From the cell containing the given text, extract its center point as (x, y) coordinate. 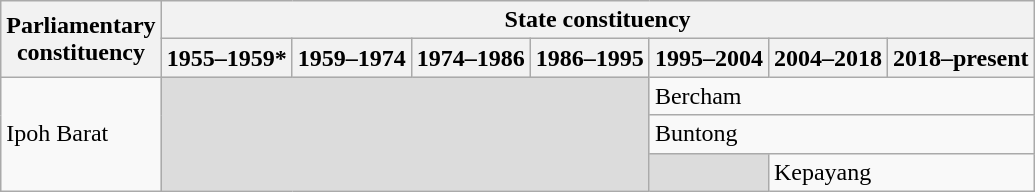
Bercham (842, 96)
1974–1986 (470, 58)
1986–1995 (590, 58)
Ipoh Barat (81, 134)
Kepayang (901, 172)
State constituency (598, 20)
Buntong (842, 134)
1995–2004 (708, 58)
1959–1974 (352, 58)
Parliamentaryconstituency (81, 39)
2018–present (960, 58)
2004–2018 (828, 58)
1955–1959* (226, 58)
